Return [X, Y] of the center of cell containing provided text 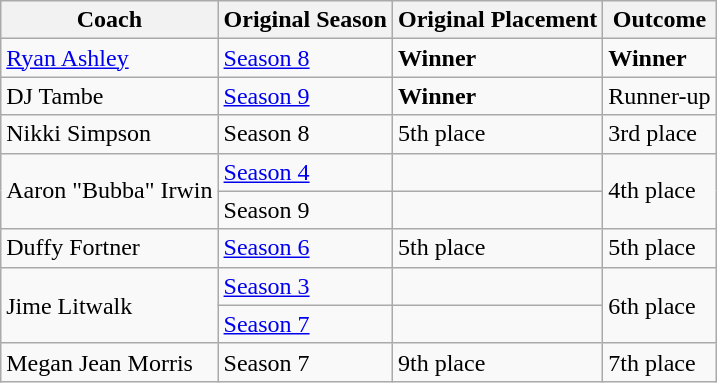
3rd place [660, 134]
Aaron "Bubba" Irwin [110, 191]
Coach [110, 20]
7th place [660, 362]
Original Season [305, 20]
Runner-up [660, 96]
Duffy Fortner [110, 248]
Ryan Ashley [110, 58]
4th place [660, 191]
DJ Tambe [110, 96]
Original Placement [497, 20]
9th place [497, 362]
Nikki Simpson [110, 134]
6th place [660, 305]
Megan Jean Morris [110, 362]
Season 6 [305, 248]
Season 3 [305, 286]
Season 4 [305, 172]
Jime Litwalk [110, 305]
Outcome [660, 20]
